From the cell containing the given text, extract its center point as (X, Y) coordinate. 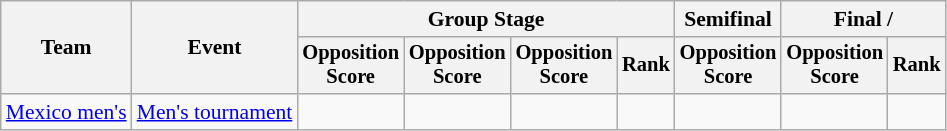
Event (215, 48)
Mexico men's (66, 112)
Final / (863, 19)
Semifinal (728, 19)
Team (66, 48)
Men's tournament (215, 112)
Group Stage (486, 19)
